Return (X, Y) of the center of cell containing provided text 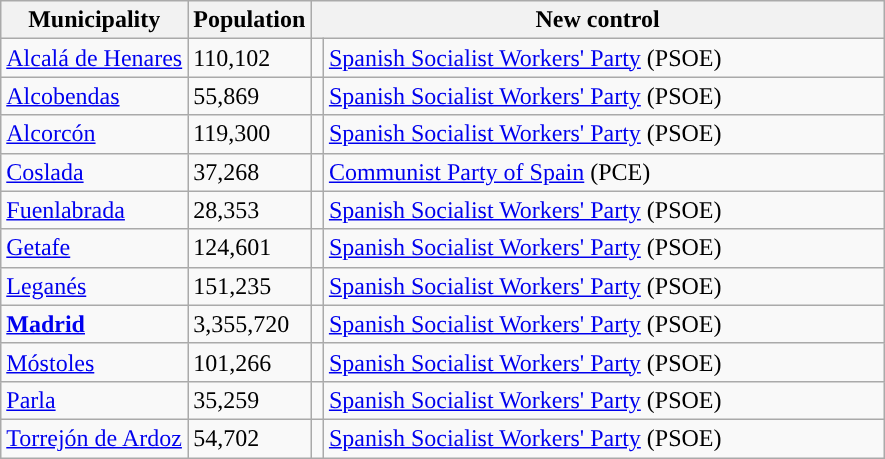
Alcalá de Henares (94, 58)
101,266 (250, 362)
55,869 (250, 96)
Alcobendas (94, 96)
Móstoles (94, 362)
Coslada (94, 172)
54,702 (250, 438)
151,235 (250, 286)
Madrid (94, 324)
Leganés (94, 286)
Getafe (94, 248)
119,300 (250, 134)
28,353 (250, 210)
Communist Party of Spain (PCE) (604, 172)
124,601 (250, 248)
37,268 (250, 172)
Population (250, 20)
Municipality (94, 20)
New control (598, 20)
3,355,720 (250, 324)
Torrejón de Ardoz (94, 438)
35,259 (250, 400)
Alcorcón (94, 134)
Fuenlabrada (94, 210)
110,102 (250, 58)
Parla (94, 400)
